Scan for the cell matching the given text and deliver its (X, Y) coordinate at center. 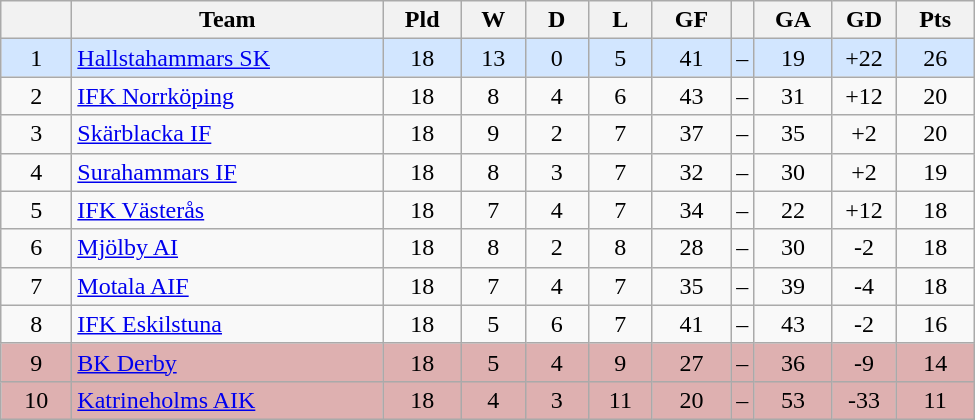
Team (228, 20)
BK Derby (228, 362)
13 (493, 58)
28 (692, 248)
10 (36, 400)
Pld (422, 20)
Skärblacka IF (228, 134)
14 (936, 362)
Hallstahammars SK (228, 58)
34 (692, 210)
22 (794, 210)
27 (692, 362)
Mjölby AI (228, 248)
GD (864, 20)
37 (692, 134)
31 (794, 96)
36 (794, 362)
0 (557, 58)
GF (692, 20)
16 (936, 324)
-33 (864, 400)
1 (36, 58)
IFK Eskilstuna (228, 324)
L (621, 20)
W (493, 20)
53 (794, 400)
39 (794, 286)
32 (692, 172)
Surahammars IF (228, 172)
IFK Norrköping (228, 96)
IFK Västerås (228, 210)
-9 (864, 362)
Pts (936, 20)
26 (936, 58)
D (557, 20)
+22 (864, 58)
Motala AIF (228, 286)
Katrineholms AIK (228, 400)
GA (794, 20)
-4 (864, 286)
